Find where the given text appears and provide that cell's center as (X, Y) coordinate. 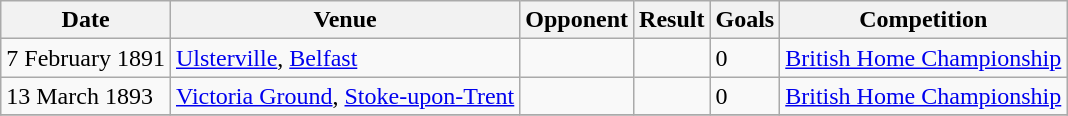
Date (86, 20)
7 February 1891 (86, 58)
Goals (745, 20)
13 March 1893 (86, 96)
Competition (924, 20)
Opponent (577, 20)
Victoria Ground, Stoke-upon-Trent (344, 96)
Ulsterville, Belfast (344, 58)
Result (672, 20)
Venue (344, 20)
